Pinpoint the cell where the given text exists, returning its (X, Y) midpoint coordinate. 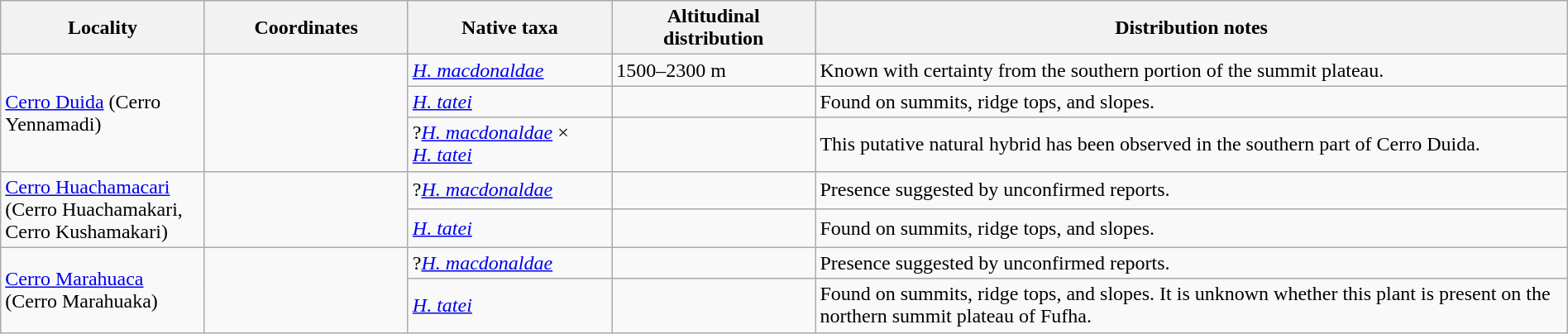
Known with certainty from the southern portion of the summit plateau. (1191, 70)
Native taxa (509, 28)
Cerro Marahuaca (Cerro Marahuaka) (103, 289)
Found on summits, ridge tops, and slopes. It is unknown whether this plant is present on the northern summit plateau of Fufha. (1191, 306)
Cerro Huachamacari (Cerro Huachamakari, Cerro Kushamakari) (103, 209)
?H. macdonaldae × H. tatei (509, 144)
Locality (103, 28)
Altitudinal distribution (714, 28)
H. macdonaldae (509, 70)
Cerro Duida (Cerro Yennamadi) (103, 112)
Distribution notes (1191, 28)
1500–2300 m (714, 70)
This putative natural hybrid has been observed in the southern part of Cerro Duida. (1191, 144)
Coordinates (306, 28)
